Locate the cell with the specified text and output its (x, y) center coordinate. 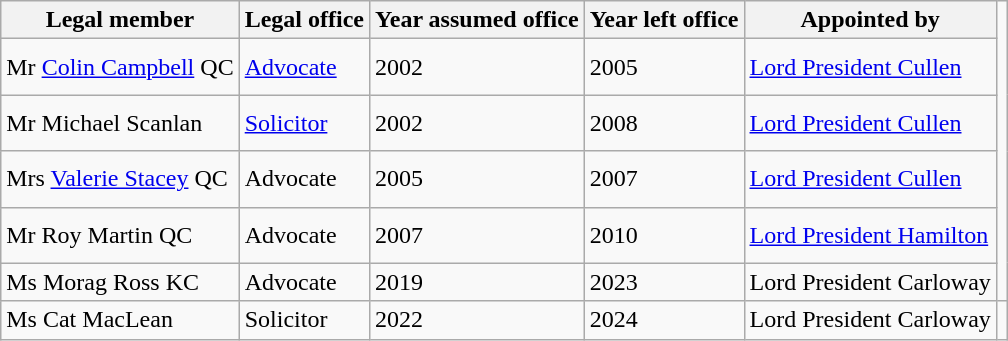
2022 (478, 320)
Mr Michael Scanlan (120, 123)
Ms Morag Ross KC (120, 282)
2010 (664, 235)
Lord President Hamilton (870, 235)
2024 (664, 320)
Mrs Valerie Stacey QC (120, 179)
Year assumed office (478, 20)
2019 (478, 282)
Ms Cat MacLean (120, 320)
Mr Colin Campbell QC (120, 67)
Legal office (304, 20)
Mr Roy Martin QC (120, 235)
2008 (664, 123)
Appointed by (870, 20)
2023 (664, 282)
Year left office (664, 20)
Legal member (120, 20)
